Provide the [x, y] coordinate of the cell's center where the given text is located.  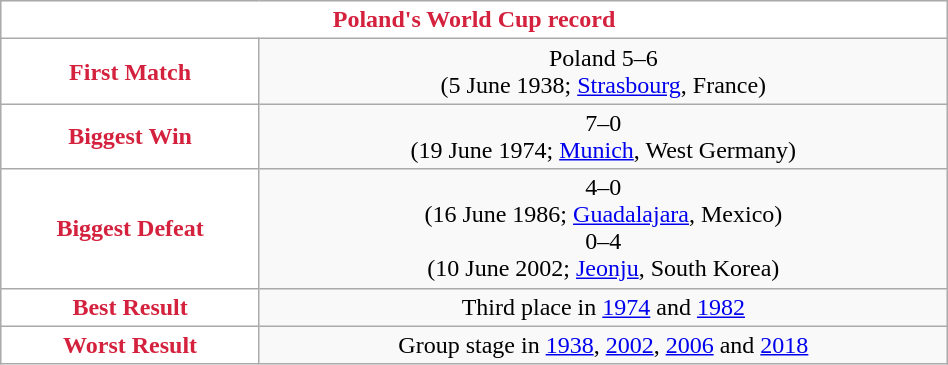
Best Result [130, 307]
Biggest Win [130, 136]
Worst Result [130, 345]
4–0 (16 June 1986; Guadalajara, Mexico) 0–4 (10 June 2002; Jeonju, South Korea) [603, 228]
First Match [130, 72]
Biggest Defeat [130, 228]
Poland 5–6 (5 June 1938; Strasbourg, France) [603, 72]
7–0 (19 June 1974; Munich, West Germany) [603, 136]
Poland's World Cup record [474, 20]
Third place in 1974 and 1982 [603, 307]
Group stage in 1938, 2002, 2006 and 2018 [603, 345]
